Search for the cell housing the specified text and yield its [X, Y] center coordinate. 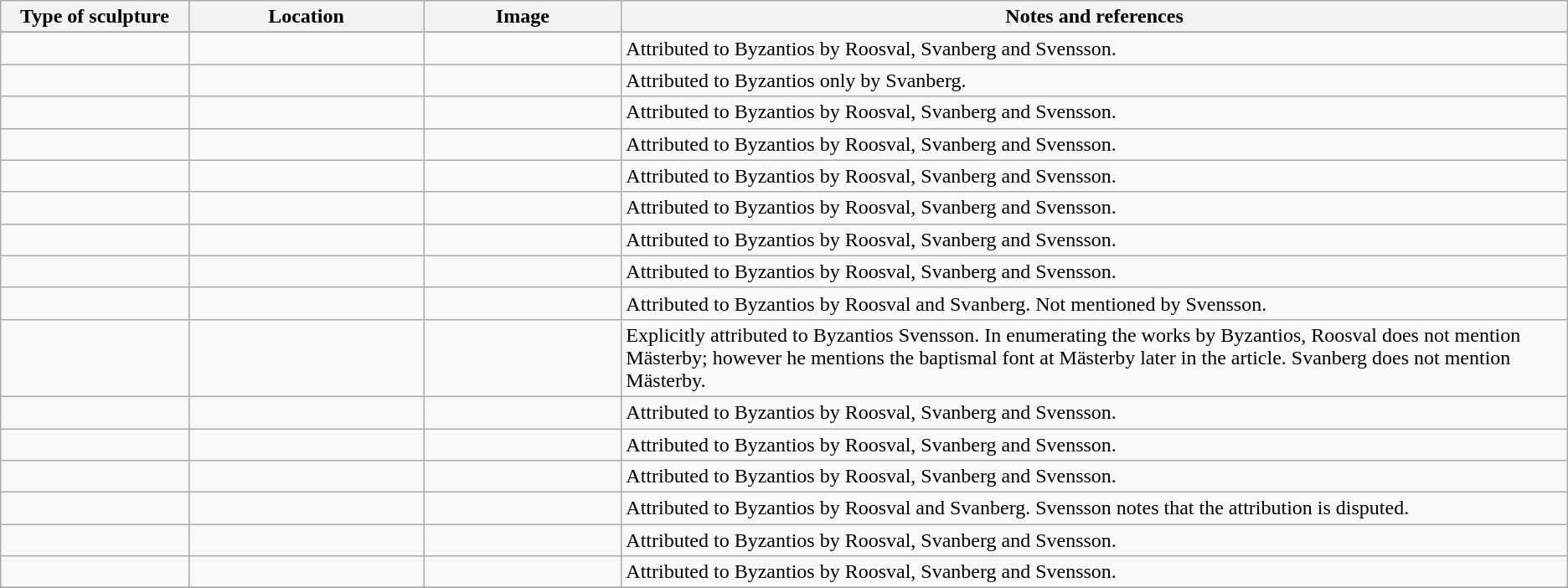
Attributed to Byzantios by Roosval and Svanberg. Svensson notes that the attribution is disputed. [1094, 508]
Location [307, 17]
Attributed to Byzantios by Roosval and Svanberg. Not mentioned by Svensson. [1094, 303]
Image [523, 17]
Attributed to Byzantios only by Svanberg. [1094, 80]
Notes and references [1094, 17]
Type of sculpture [95, 17]
